Capture the cell that displays the provided text and extract its (X, Y) central coordinate. 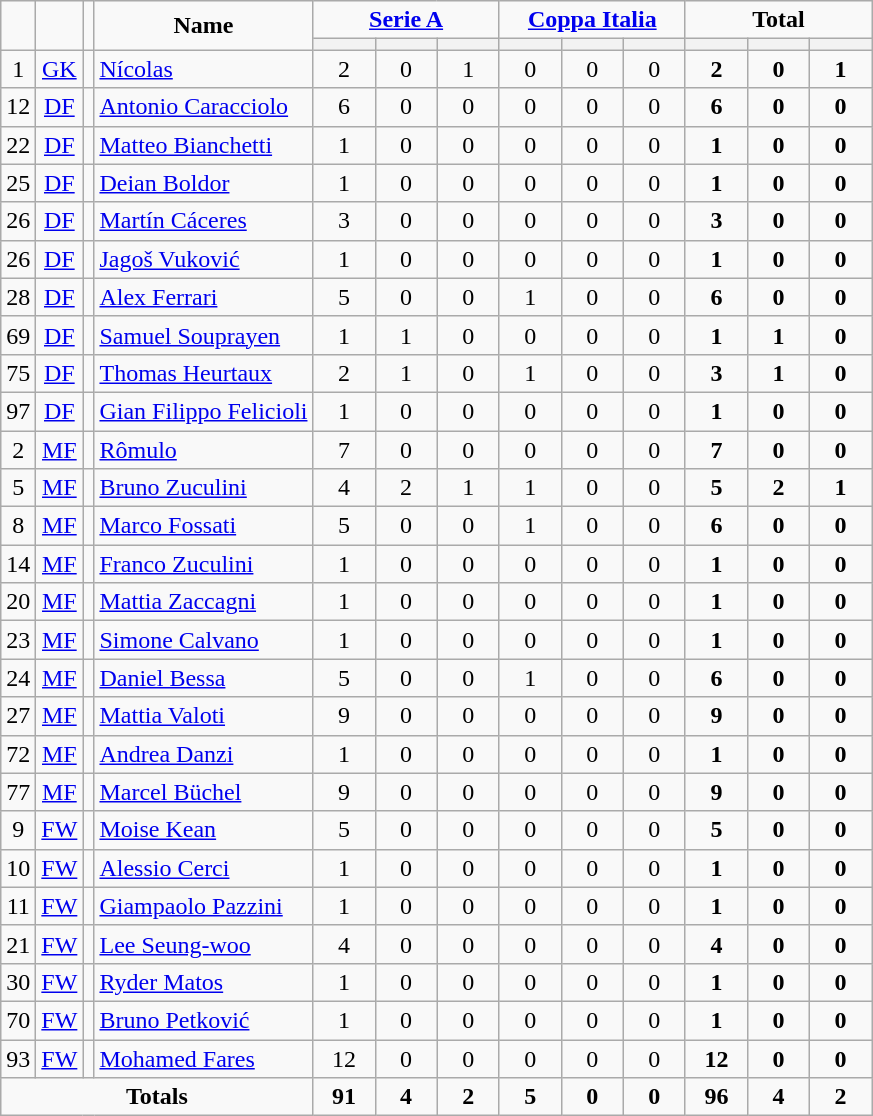
23 (18, 640)
30 (18, 982)
Nícolas (204, 69)
25 (18, 183)
93 (18, 1059)
10 (18, 868)
Jagoš Vuković (204, 259)
8 (18, 526)
97 (18, 411)
70 (18, 1020)
21 (18, 944)
Bruno Petković (204, 1020)
Simone Calvano (204, 640)
77 (18, 792)
Coppa Italia (592, 20)
Lee Seung-woo (204, 944)
Alessio Cerci (204, 868)
Gian Filippo Felicioli (204, 411)
22 (18, 145)
Rômulo (204, 449)
Mohamed Fares (204, 1059)
75 (18, 373)
Serie A (406, 20)
Totals (157, 1097)
11 (18, 906)
28 (18, 297)
Matteo Bianchetti (204, 145)
20 (18, 602)
Franco Zuculini (204, 564)
91 (344, 1097)
14 (18, 564)
27 (18, 716)
Moise Kean (204, 830)
Bruno Zuculini (204, 488)
24 (18, 678)
Antonio Caracciolo (204, 107)
Samuel Souprayen (204, 335)
Giampaolo Pazzini (204, 906)
Marcel Büchel (204, 792)
Total (778, 20)
Thomas Heurtaux (204, 373)
Martín Cáceres (204, 221)
Alex Ferrari (204, 297)
96 (716, 1097)
Deian Boldor (204, 183)
GK (60, 69)
Ryder Matos (204, 982)
72 (18, 754)
69 (18, 335)
Andrea Danzi (204, 754)
Daniel Bessa (204, 678)
Mattia Zaccagni (204, 602)
Marco Fossati (204, 526)
Name (204, 26)
Mattia Valoti (204, 716)
